Provide the (X, Y) coordinate of the cell's center where the given text is located.  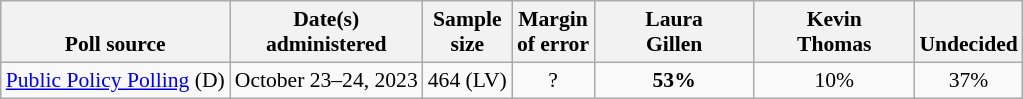
Public Policy Polling (D) (116, 80)
10% (834, 80)
? (553, 80)
Marginof error (553, 32)
464 (LV) (468, 80)
Samplesize (468, 32)
53% (674, 80)
Poll source (116, 32)
Date(s)administered (326, 32)
Undecided (968, 32)
37% (968, 80)
LauraGillen (674, 32)
KevinThomas (834, 32)
October 23–24, 2023 (326, 80)
